Find where the given text appears and provide that cell's center as [x, y] coordinate. 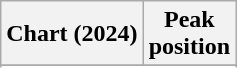
Chart (2024) [72, 34]
Peakposition [189, 34]
